Search for the cell housing the specified text and yield its [X, Y] center coordinate. 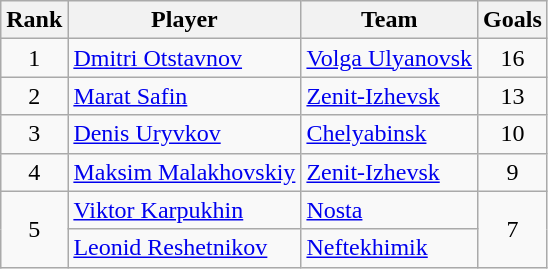
Neftekhimik [390, 248]
4 [34, 172]
Maksim Malakhovskiy [184, 172]
Leonid Reshetnikov [184, 248]
5 [34, 229]
7 [513, 229]
16 [513, 58]
Nosta [390, 210]
Player [184, 20]
Rank [34, 20]
Team [390, 20]
Volga Ulyanovsk [390, 58]
13 [513, 96]
Denis Uryvkov [184, 134]
Dmitri Otstavnov [184, 58]
10 [513, 134]
Marat Safin [184, 96]
9 [513, 172]
2 [34, 96]
3 [34, 134]
Goals [513, 20]
1 [34, 58]
Chelyabinsk [390, 134]
Viktor Karpukhin [184, 210]
